Find where the given text appears and provide that cell's center as [X, Y] coordinate. 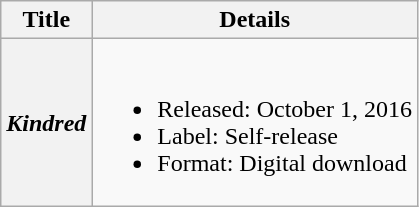
Released: October 1, 2016Label: Self-releaseFormat: Digital download [255, 122]
Title [46, 20]
Kindred [46, 122]
Details [255, 20]
